Identify which cell holds the provided text, then report its [x, y] central coordinate. 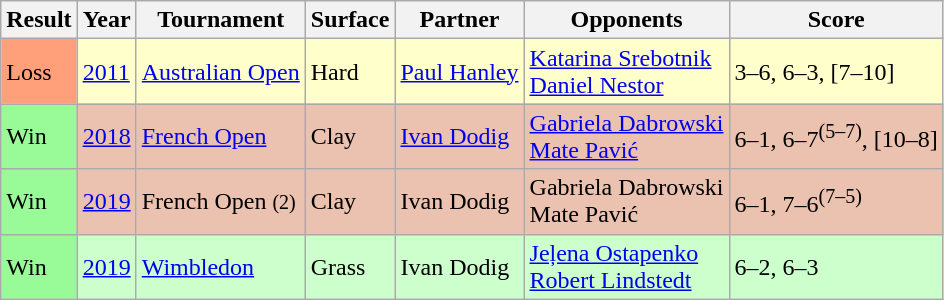
Score [836, 20]
Australian Open [220, 72]
Jeļena Ostapenko Robert Lindstedt [626, 266]
Wimbledon [220, 266]
Grass [350, 266]
Surface [350, 20]
Year [106, 20]
French Open (2) [220, 202]
Partner [460, 20]
Loss [39, 72]
6–1, 6–7(5–7), [10–8] [836, 136]
6–2, 6–3 [836, 266]
Hard [350, 72]
2018 [106, 136]
French Open [220, 136]
Paul Hanley [460, 72]
Tournament [220, 20]
3–6, 6–3, [7–10] [836, 72]
6–1, 7–6(7–5) [836, 202]
2011 [106, 72]
Result [39, 20]
Opponents [626, 20]
Katarina Srebotnik Daniel Nestor [626, 72]
